Capture the cell that displays the provided text and extract its [X, Y] central coordinate. 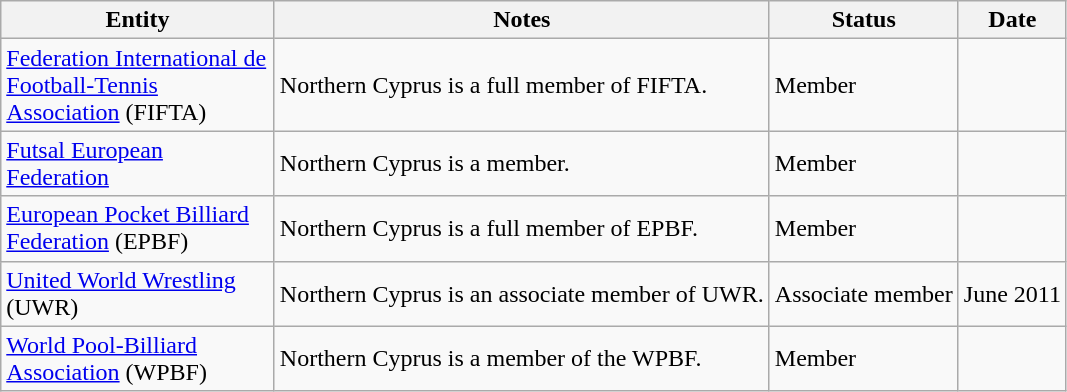
Federation International de Football-Tennis Association (FIFTA) [138, 85]
World Pool-Billiard Association (WPBF) [138, 358]
Northern Cyprus is a member. [522, 164]
Northern Cyprus is a full member of EPBF. [522, 228]
Futsal European Federation [138, 164]
Northern Cyprus is an associate member of UWR. [522, 294]
Date [1012, 20]
Northern Cyprus is a member of the WPBF. [522, 358]
June 2011 [1012, 294]
Notes [522, 20]
United World Wrestling (UWR) [138, 294]
Entity [138, 20]
Northern Cyprus is a full member of FIFTA. [522, 85]
Associate member [864, 294]
Status [864, 20]
European Pocket Billiard Federation (EPBF) [138, 228]
